Extract the [x, y] coordinate from the center of the cell holding the provided text.  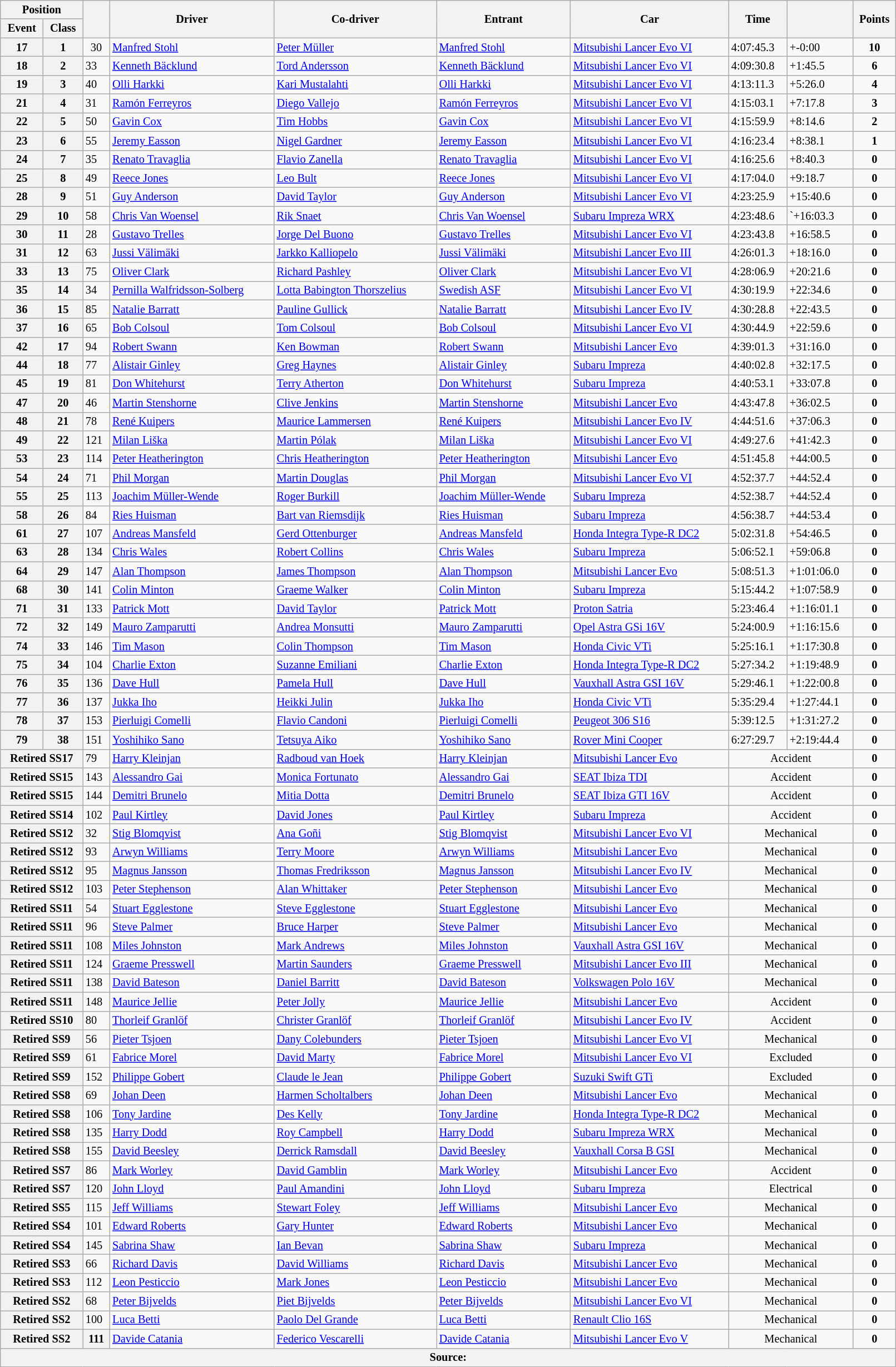
Swedish ASF [504, 290]
Rover Mini Cooper [650, 740]
80 [96, 1021]
Greg Haynes [355, 365]
4:40:53.1 [758, 384]
5:15:44.2 [758, 590]
Colin Thompson [355, 646]
124 [96, 964]
101 [96, 1226]
4:07:45.3 [758, 47]
4:28:06.9 [758, 272]
4:23:48.6 [758, 216]
+32:17.5 [820, 365]
+41:42.3 [820, 440]
Mitsubishi Lancer Evo V [650, 1339]
+15:40.6 [820, 197]
Proton Satria [650, 608]
+1:45.5 [820, 66]
20 [63, 403]
+9:18.7 [820, 178]
Lotta Babington Thorszelius [355, 290]
4:17:04.0 [758, 178]
Co-driver [355, 19]
+1:17:30.8 [820, 646]
Piet Bijvelds [355, 1301]
Flavio Zanella [355, 160]
Suzuki Swift GTi [650, 1077]
114 [96, 459]
96 [96, 927]
5:02:31.8 [758, 534]
Tord Andersson [355, 66]
Driver [192, 19]
95 [96, 871]
Richard Pashley [355, 272]
Roger Burkill [355, 496]
David Williams [355, 1264]
5:06:52.1 [758, 552]
51 [96, 197]
Retired SS17 [42, 759]
5:29:46.1 [758, 683]
4:51:45.8 [758, 459]
Roy Campbell [355, 1133]
Pernilla Walfridsson-Solberg [192, 290]
Martin Saunders [355, 964]
Claude le Jean [355, 1077]
Kari Mustalahti [355, 85]
Event [22, 28]
4:09:30.8 [758, 66]
Tetsuya Aiko [355, 740]
Chris Heatherington [355, 459]
5:23:46.4 [758, 608]
153 [96, 721]
+22:59.6 [820, 328]
4:30:19.9 [758, 290]
4:56:38.7 [758, 515]
+22:43.5 [820, 309]
+1:16:15.6 [820, 627]
Martin Pólak [355, 440]
Tim Hobbs [355, 122]
Gary Hunter [355, 1226]
Pauline Gullick [355, 309]
Paolo Del Grande [355, 1320]
94 [96, 346]
Monica Fortunato [355, 777]
James Thompson [355, 571]
4:16:25.6 [758, 160]
Electrical [791, 1189]
47 [22, 403]
Graeme Walker [355, 590]
Peter Müller [355, 47]
5:35:29.4 [758, 702]
Car [650, 19]
+1:22:00.8 [820, 683]
+1:01:06.0 [820, 571]
+31:16.0 [820, 346]
Bruce Harper [355, 927]
136 [96, 683]
4:30:28.8 [758, 309]
Retired SS14 [42, 815]
SEAT Ibiza GTI 16V [650, 796]
Nigel Gardner [355, 141]
4:52:38.7 [758, 496]
145 [96, 1245]
Time [758, 19]
46 [96, 403]
Tom Colsoul [355, 328]
Mitia Dotta [355, 796]
81 [96, 384]
48 [22, 422]
Ken Bowman [355, 346]
42 [22, 346]
134 [96, 552]
Bart van Riemsdijk [355, 515]
141 [96, 590]
27 [63, 534]
Opel Astra GSi 16V [650, 627]
149 [96, 627]
+1:27:44.1 [820, 702]
85 [96, 309]
108 [96, 945]
Gerd Ottenburger [355, 534]
David Jones [355, 815]
4:44:51.6 [758, 422]
100 [96, 1320]
102 [96, 815]
+44:00.5 [820, 459]
+33:07.8 [820, 384]
Vauxhall Corsa B GSI [650, 1151]
+37:06.3 [820, 422]
56 [96, 1039]
4:52:37.7 [758, 478]
+20:21.6 [820, 272]
112 [96, 1282]
+1:07:58.9 [820, 590]
Des Kelly [355, 1114]
143 [96, 777]
+8:14.6 [820, 122]
Source: [448, 1358]
106 [96, 1114]
135 [96, 1133]
5:08:51.3 [758, 571]
+1:19:48.9 [820, 665]
Harmen Scholtalbers [355, 1095]
Federico Vescarelli [355, 1339]
151 [96, 740]
+59:06.8 [820, 552]
44 [22, 365]
4:15:59.9 [758, 122]
4:26:01.3 [758, 253]
Peter Jolly [355, 1002]
4:49:27.6 [758, 440]
Robert Collins [355, 552]
50 [96, 122]
69 [96, 1095]
Volkswagen Polo 16V [650, 983]
+22:34.6 [820, 290]
26 [63, 515]
David Marty [355, 1058]
+36:02.5 [820, 403]
Diego Vallejo [355, 103]
SEAT Ibiza TDI [650, 777]
Christer Granlöf [355, 1021]
103 [96, 889]
Suzanne Emiliani [355, 665]
7 [63, 160]
147 [96, 571]
4:13:11.3 [758, 85]
Position [42, 9]
113 [96, 496]
8 [63, 178]
Thomas Fredriksson [355, 871]
4:39:01.3 [758, 346]
Ana Goñi [355, 833]
5:27:34.2 [758, 665]
Points [874, 19]
+16:58.5 [820, 234]
Daniel Barritt [355, 983]
104 [96, 665]
Ian Bevan [355, 1245]
107 [96, 534]
Class [63, 28]
53 [22, 459]
David Gamblin [355, 1170]
Dany Colebunders [355, 1039]
148 [96, 1002]
45 [22, 384]
16 [63, 328]
+8:38.1 [820, 141]
Terry Atherton [355, 384]
Mark Andrews [355, 945]
121 [96, 440]
4:30:44.9 [758, 328]
Clive Jenkins [355, 403]
4:15:03.1 [758, 103]
66 [96, 1264]
9 [63, 197]
+5:26.0 [820, 85]
64 [22, 571]
Peugeot 306 S16 [650, 721]
137 [96, 702]
111 [96, 1339]
15 [63, 309]
4:23:43.8 [758, 234]
+18:16.0 [820, 253]
+2:19:44.4 [820, 740]
Andrea Monsutti [355, 627]
`+16:03.3 [820, 216]
+44:53.4 [820, 515]
Jorge Del Buono [355, 234]
144 [96, 796]
4:40:02.8 [758, 365]
133 [96, 608]
+8:40.3 [820, 160]
84 [96, 515]
+1:31:27.2 [820, 721]
Pamela Hull [355, 683]
+-0:00 [820, 47]
Paul Amandini [355, 1189]
5:25:16.1 [758, 646]
Flavio Candoni [355, 721]
86 [96, 1170]
76 [22, 683]
6:27:29.7 [758, 740]
120 [96, 1189]
Maurice Lammersen [355, 422]
14 [63, 290]
Derrick Ramsdall [355, 1151]
138 [96, 983]
40 [96, 85]
65 [96, 328]
Renault Clio 16S [650, 1320]
+1:16:01.1 [820, 608]
Martin Douglas [355, 478]
Retired SS10 [42, 1021]
Entrant [504, 19]
5:24:00.9 [758, 627]
13 [63, 272]
Alan Whittaker [355, 889]
4:16:23.4 [758, 141]
72 [22, 627]
74 [22, 646]
38 [63, 740]
155 [96, 1151]
Retired SS5 [42, 1207]
Mark Jones [355, 1282]
4:43:47.8 [758, 403]
Steve Egglestone [355, 908]
12 [63, 253]
+7:17.8 [820, 103]
93 [96, 852]
115 [96, 1207]
5:39:12.5 [758, 721]
Rik Snaet [355, 216]
4:23:25.9 [758, 197]
Jarkko Kalliopelo [355, 253]
Stewart Foley [355, 1207]
Terry Moore [355, 852]
152 [96, 1077]
11 [63, 234]
146 [96, 646]
Leo Bult [355, 178]
Heikki Julin [355, 702]
Radboud van Hoek [355, 759]
+54:46.5 [820, 534]
5 [63, 122]
